Capture the cell that displays the provided text and extract its [x, y] central coordinate. 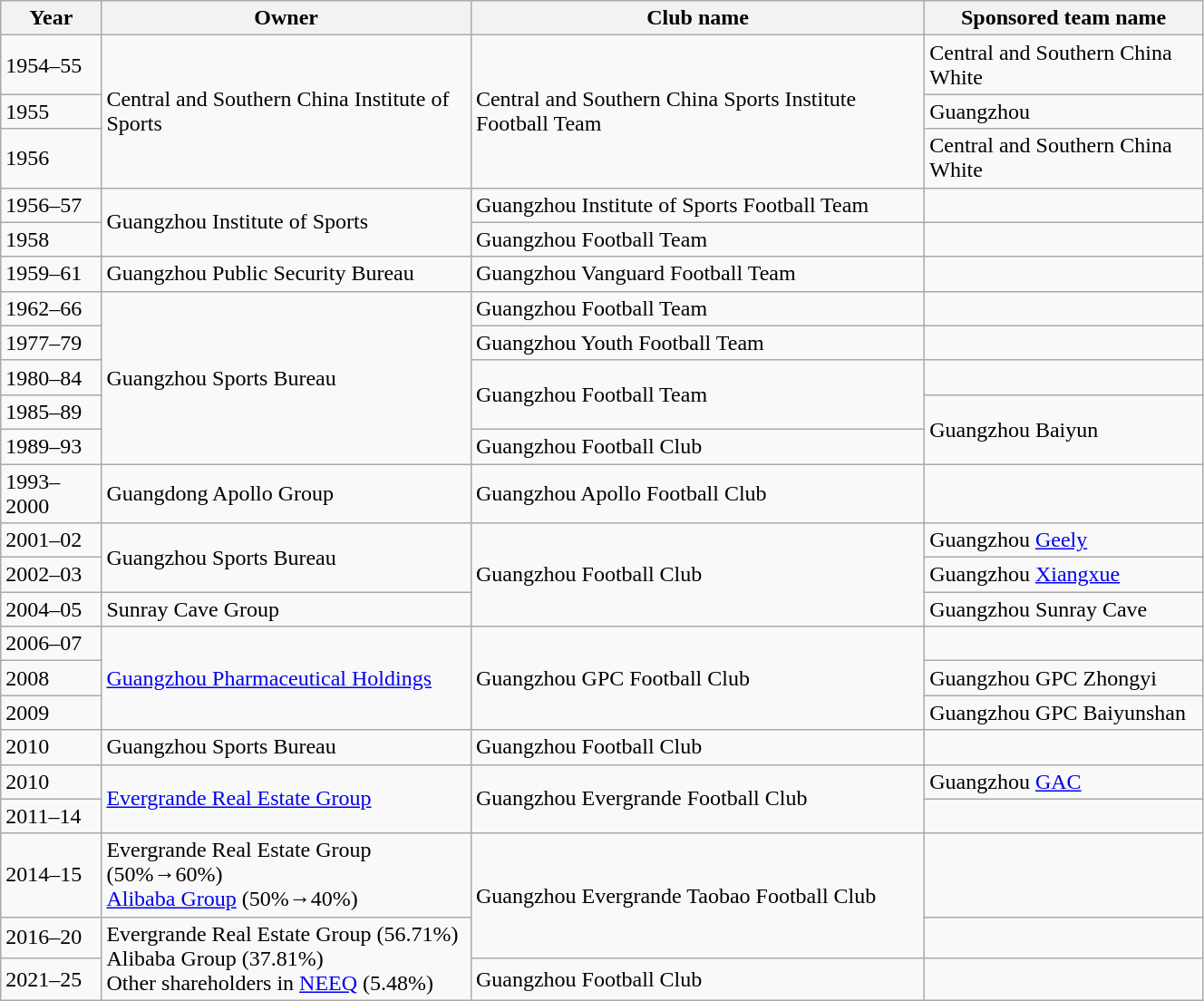
1954–55 [51, 65]
2009 [51, 713]
Guangzhou Baiyun [1064, 429]
Guangzhou Xiangxue [1064, 575]
Year [51, 18]
Guangzhou GPC Baiyunshan [1064, 713]
Guangzhou [1064, 112]
Guangzhou Pharmaceutical Holdings [286, 678]
1985–89 [51, 412]
Guangzhou Vanguard Football Team [697, 274]
2001–02 [51, 540]
1956–57 [51, 205]
1980–84 [51, 377]
Evergrande Real Estate Group (56.71%)Alibaba Group (37.81%)Other shareholders in NEEQ (5.48%) [286, 958]
Guangzhou Evergrande Taobao Football Club [697, 896]
1959–61 [51, 274]
2002–03 [51, 575]
1958 [51, 239]
Guangzhou Institute of Sports [286, 222]
2008 [51, 678]
2004–05 [51, 609]
1989–93 [51, 446]
Guangzhou Geely [1064, 540]
2014–15 [51, 875]
2021–25 [51, 979]
Evergrande Real Estate Group (50%→60%)Alibaba Group (50%→40%) [286, 875]
1962–66 [51, 308]
Guangzhou GPC Football Club [697, 678]
Club name [697, 18]
Guangzhou Evergrande Football Club [697, 799]
1977–79 [51, 343]
Owner [286, 18]
Guangzhou GAC [1064, 782]
2006–07 [51, 644]
1993–2000 [51, 493]
Central and Southern China Sports Institute Football Team [697, 112]
Guangdong Apollo Group [286, 493]
Sunray Cave Group [286, 609]
Guangzhou Institute of Sports Football Team [697, 205]
Central and Southern China Institute of Sports [286, 112]
Guangzhou Apollo Football Club [697, 493]
Evergrande Real Estate Group [286, 799]
2011–14 [51, 816]
Guangzhou Public Security Bureau [286, 274]
2016–20 [51, 938]
Sponsored team name [1064, 18]
Guangzhou Sunray Cave [1064, 609]
1956 [51, 158]
Guangzhou Youth Football Team [697, 343]
Guangzhou GPC Zhongyi [1064, 678]
1955 [51, 112]
